Identify which cell holds the provided text, then report its (X, Y) central coordinate. 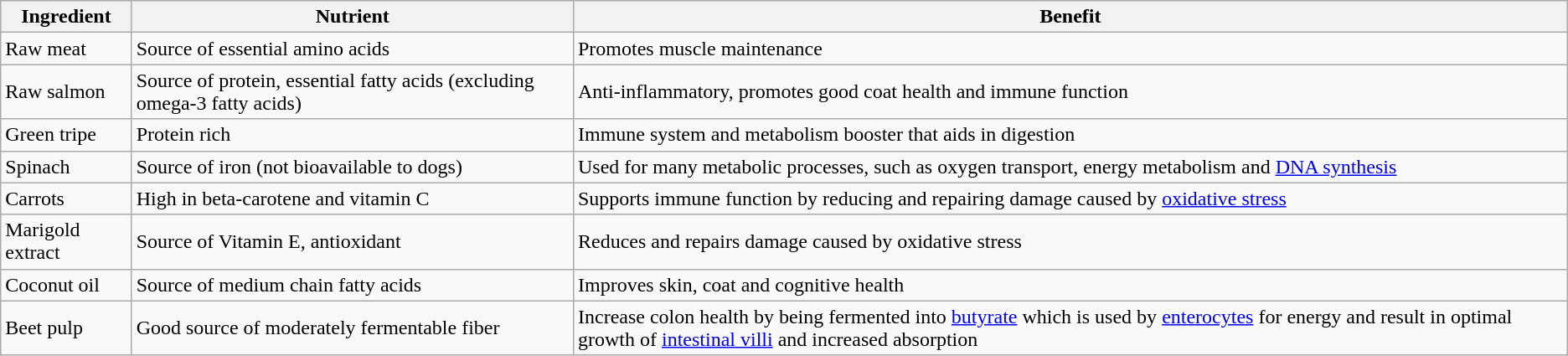
Source of medium chain fatty acids (352, 285)
Good source of moderately fermentable fiber (352, 328)
Promotes muscle maintenance (1070, 49)
Anti-inflammatory, promotes good coat health and immune function (1070, 92)
Marigold extract (66, 241)
Benefit (1070, 17)
Source of essential amino acids (352, 49)
Source of Vitamin E, antioxidant (352, 241)
Reduces and repairs damage caused by oxidative stress (1070, 241)
Green tripe (66, 135)
High in beta-carotene and vitamin C (352, 199)
Immune system and metabolism booster that aids in digestion (1070, 135)
Coconut oil (66, 285)
Ingredient (66, 17)
Carrots (66, 199)
Raw salmon (66, 92)
Spinach (66, 167)
Supports immune function by reducing and repairing damage caused by oxidative stress (1070, 199)
Beet pulp (66, 328)
Used for many metabolic processes, such as oxygen transport, energy metabolism and DNA synthesis (1070, 167)
Nutrient (352, 17)
Source of protein, essential fatty acids (excluding omega-3 fatty acids) (352, 92)
Protein rich (352, 135)
Raw meat (66, 49)
Source of iron (not bioavailable to dogs) (352, 167)
Improves skin, coat and cognitive health (1070, 285)
